Extract the [X, Y] coordinate from the center of the cell holding the provided text.  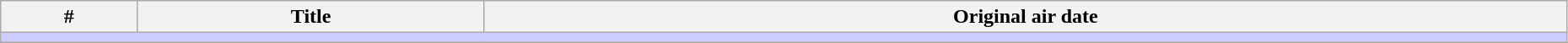
Original air date [1026, 17]
# [69, 17]
Title [311, 17]
